Provide the (X, Y) coordinate of the cell's center where the given text is located.  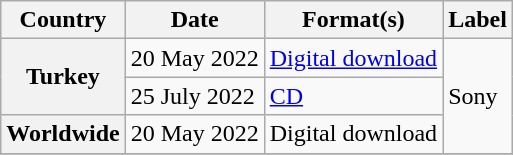
Turkey (63, 77)
Format(s) (353, 20)
Sony (478, 96)
Label (478, 20)
Worldwide (63, 134)
Date (194, 20)
Country (63, 20)
CD (353, 96)
25 July 2022 (194, 96)
